Provide the [X, Y] coordinate of the cell's center where the given text is located.  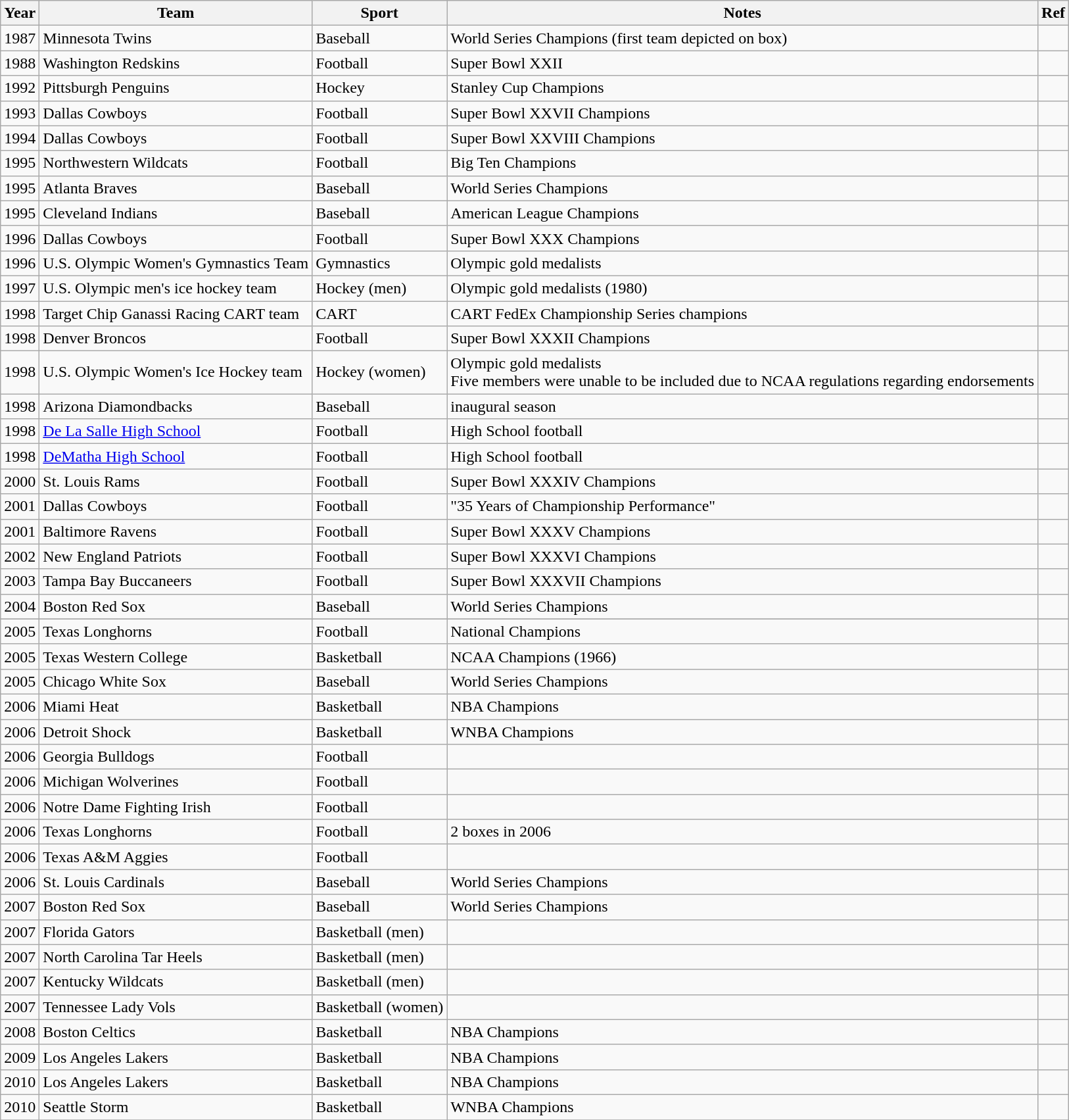
Team [176, 13]
DeMatha High School [176, 456]
De La Salle High School [176, 431]
Super Bowl XXXIV Champions [743, 481]
Super Bowl XXVIII Champions [743, 138]
2000 [20, 481]
Year [20, 13]
World Series Champions (first team depicted on box) [743, 38]
NCAA Champions (1966) [743, 656]
Super Bowl XXXVII Champions [743, 581]
Cleveland Indians [176, 213]
Georgia Bulldogs [176, 757]
Basketball (women) [380, 1007]
Super Bowl XXII [743, 63]
1988 [20, 63]
Michigan Wolverines [176, 782]
2002 [20, 556]
Sport [380, 13]
Texas Western College [176, 656]
Olympic gold medalistsFive members were unable to be included due to NCAA regulations regarding endorsements [743, 372]
Northwestern Wildcats [176, 163]
Super Bowl XXXV Champions [743, 531]
Pittsburgh Penguins [176, 88]
inaugural season [743, 406]
Tampa Bay Buccaneers [176, 581]
Chicago White Sox [176, 681]
Kentucky Wildcats [176, 982]
Gymnastics [380, 263]
CART FedEx Championship Series champions [743, 314]
1993 [20, 113]
1992 [20, 88]
Atlanta Braves [176, 188]
Hockey (men) [380, 288]
American League Champions [743, 213]
Notre Dame Fighting Irish [176, 807]
U.S. Olympic Women's Ice Hockey team [176, 372]
"35 Years of Championship Performance" [743, 506]
Denver Broncos [176, 339]
National Champions [743, 631]
Super Bowl XXXII Champions [743, 339]
U.S. Olympic Women's Gymnastics Team [176, 263]
Target Chip Ganassi Racing CART team [176, 314]
St. Louis Cardinals [176, 882]
Olympic gold medalists (1980) [743, 288]
Florida Gators [176, 932]
St. Louis Rams [176, 481]
Super Bowl XXVII Champions [743, 113]
New England Patriots [176, 556]
Arizona Diamondbacks [176, 406]
Texas A&M Aggies [176, 857]
2008 [20, 1032]
Minnesota Twins [176, 38]
Hockey (women) [380, 372]
2009 [20, 1057]
1997 [20, 288]
1994 [20, 138]
Seattle Storm [176, 1107]
Baltimore Ravens [176, 531]
Notes [743, 13]
2003 [20, 581]
Ref [1053, 13]
2004 [20, 606]
CART [380, 314]
Stanley Cup Champions [743, 88]
Washington Redskins [176, 63]
Big Ten Champions [743, 163]
Olympic gold medalists [743, 263]
Tennessee Lady Vols [176, 1007]
Hockey [380, 88]
Super Bowl XXX Champions [743, 238]
Boston Celtics [176, 1032]
Miami Heat [176, 706]
Detroit Shock [176, 732]
Super Bowl XXXVI Champions [743, 556]
North Carolina Tar Heels [176, 957]
2 boxes in 2006 [743, 832]
1987 [20, 38]
U.S. Olympic men's ice hockey team [176, 288]
